Detect which cell encompasses the target text, then output its [X, Y] center coordinate. 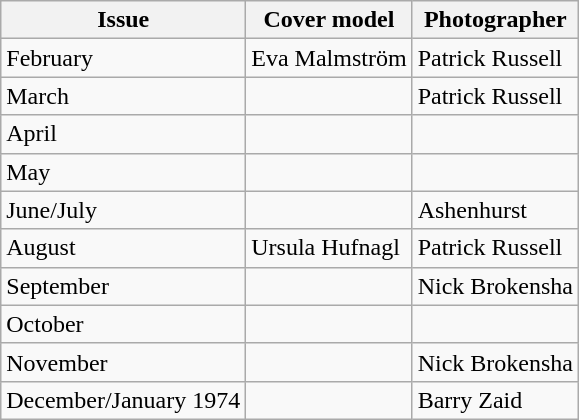
September [124, 286]
Cover model [329, 20]
February [124, 58]
Issue [124, 20]
Barry Zaid [495, 400]
December/January 1974 [124, 400]
April [124, 134]
Ursula Hufnagl [329, 248]
March [124, 96]
Ashenhurst [495, 210]
November [124, 362]
Photographer [495, 20]
August [124, 248]
October [124, 324]
June/July [124, 210]
Eva Malmström [329, 58]
May [124, 172]
